Find where the given text appears and provide that cell's center as (X, Y) coordinate. 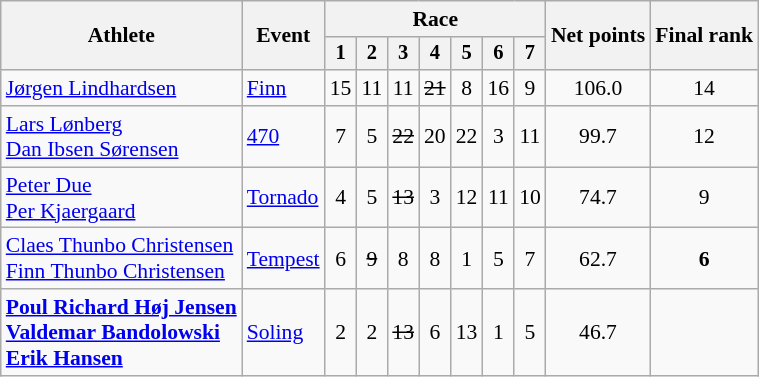
74.7 (598, 198)
Race (436, 19)
46.7 (598, 332)
Jørgen Lindhardsen (122, 88)
Peter DuePer Kjaergaard (122, 198)
Final rank (704, 36)
106.0 (598, 88)
Soling (284, 332)
470 (284, 136)
20 (435, 136)
Net points (598, 36)
99.7 (598, 136)
Poul Richard Høj JensenValdemar BandolowskiErik Hansen (122, 332)
Claes Thunbo ChristensenFinn Thunbo Christensen (122, 258)
Finn (284, 88)
10 (530, 198)
14 (704, 88)
16 (498, 88)
Tempest (284, 258)
15 (341, 88)
Lars LønbergDan Ibsen Sørensen (122, 136)
62.7 (598, 258)
Tornado (284, 198)
21 (435, 88)
Athlete (122, 36)
Event (284, 36)
